Identify which cell holds the provided text, then report its [x, y] central coordinate. 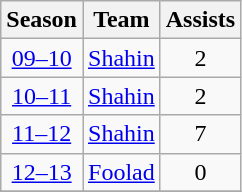
11–12 [42, 134]
Team [121, 20]
10–11 [42, 96]
Foolad [121, 172]
7 [200, 134]
0 [200, 172]
09–10 [42, 58]
Season [42, 20]
12–13 [42, 172]
Assists [200, 20]
